Find where the given text appears and provide that cell's center as [X, Y] coordinate. 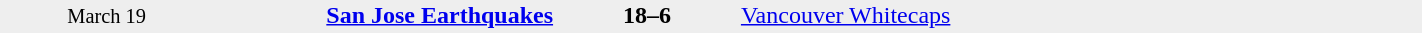
18–6 [648, 15]
San Jose Earthquakes [384, 15]
March 19 [106, 16]
Vancouver Whitecaps [910, 15]
